Output the (X, Y) coordinate of the center of the cell containing the given text.  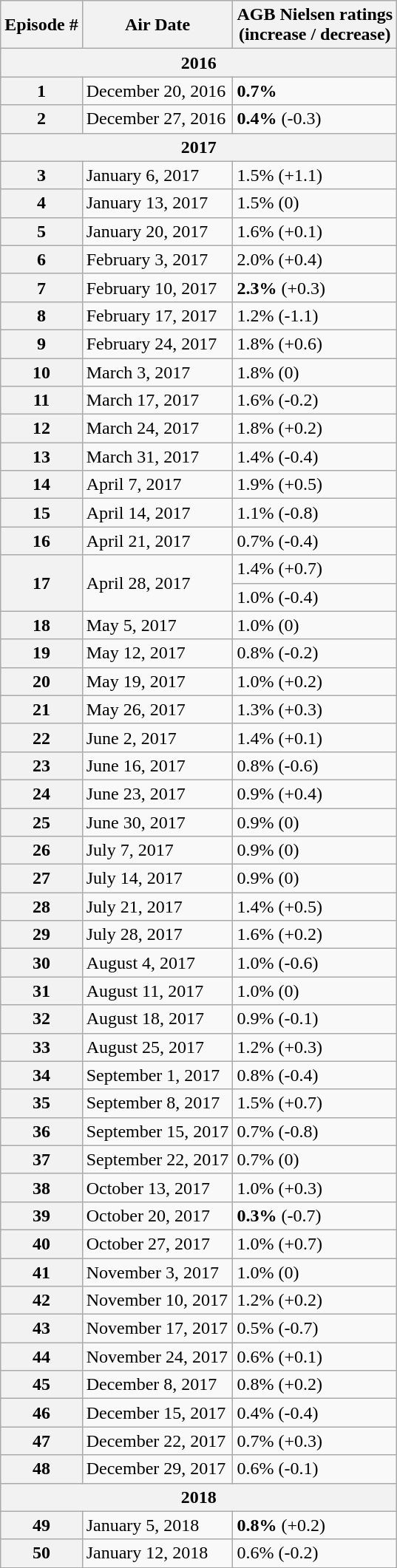
February 24, 2017 (157, 344)
September 1, 2017 (157, 1075)
0.7% (+0.3) (315, 1441)
1.5% (0) (315, 203)
25 (41, 822)
0.6% (-0.1) (315, 1469)
May 26, 2017 (157, 709)
26 (41, 851)
March 17, 2017 (157, 400)
March 3, 2017 (157, 372)
0.5% (-0.7) (315, 1329)
0.9% (+0.4) (315, 794)
0.6% (+0.1) (315, 1357)
17 (41, 583)
1 (41, 91)
1.9% (+0.5) (315, 485)
1.4% (+0.5) (315, 907)
34 (41, 1075)
47 (41, 1441)
0.9% (-0.1) (315, 1019)
2 (41, 119)
15 (41, 513)
1.6% (+0.1) (315, 231)
7 (41, 287)
0.8% (-0.6) (315, 766)
39 (41, 1216)
2.3% (+0.3) (315, 287)
1.1% (-0.8) (315, 513)
23 (41, 766)
16 (41, 541)
November 17, 2017 (157, 1329)
July 14, 2017 (157, 879)
December 22, 2017 (157, 1441)
1.6% (+0.2) (315, 935)
January 13, 2017 (157, 203)
5 (41, 231)
41 (41, 1272)
14 (41, 485)
1.8% (+0.2) (315, 429)
June 30, 2017 (157, 822)
March 24, 2017 (157, 429)
July 28, 2017 (157, 935)
27 (41, 879)
10 (41, 372)
0.8% (-0.4) (315, 1075)
4 (41, 203)
33 (41, 1047)
28 (41, 907)
May 5, 2017 (157, 625)
1.2% (-1.1) (315, 316)
42 (41, 1301)
45 (41, 1385)
1.4% (+0.7) (315, 569)
1.0% (+0.7) (315, 1244)
13 (41, 457)
January 12, 2018 (157, 1553)
1.2% (+0.3) (315, 1047)
June 23, 2017 (157, 794)
January 20, 2017 (157, 231)
30 (41, 963)
1.8% (+0.6) (315, 344)
July 7, 2017 (157, 851)
September 15, 2017 (157, 1131)
18 (41, 625)
0.4% (-0.3) (315, 119)
January 5, 2018 (157, 1525)
October 13, 2017 (157, 1187)
1.0% (-0.6) (315, 963)
1.4% (+0.1) (315, 737)
1.5% (+0.7) (315, 1103)
36 (41, 1131)
February 10, 2017 (157, 287)
43 (41, 1329)
April 28, 2017 (157, 583)
35 (41, 1103)
May 12, 2017 (157, 653)
October 20, 2017 (157, 1216)
24 (41, 794)
11 (41, 400)
Episode # (41, 25)
0.7% (315, 91)
August 18, 2017 (157, 1019)
38 (41, 1187)
1.2% (+0.2) (315, 1301)
1.0% (+0.2) (315, 681)
0.7% (-0.4) (315, 541)
1.8% (0) (315, 372)
6 (41, 259)
48 (41, 1469)
July 21, 2017 (157, 907)
October 27, 2017 (157, 1244)
AGB Nielsen ratings(increase / decrease) (315, 25)
37 (41, 1159)
0.6% (-0.2) (315, 1553)
August 4, 2017 (157, 963)
29 (41, 935)
November 3, 2017 (157, 1272)
1.4% (-0.4) (315, 457)
March 31, 2017 (157, 457)
40 (41, 1244)
November 10, 2017 (157, 1301)
April 7, 2017 (157, 485)
12 (41, 429)
44 (41, 1357)
February 3, 2017 (157, 259)
0.7% (0) (315, 1159)
1.0% (+0.3) (315, 1187)
0.4% (-0.4) (315, 1413)
49 (41, 1525)
0.7% (-0.8) (315, 1131)
19 (41, 653)
January 6, 2017 (157, 175)
Air Date (157, 25)
0.8% (-0.2) (315, 653)
50 (41, 1553)
April 14, 2017 (157, 513)
1.3% (+0.3) (315, 709)
June 2, 2017 (157, 737)
August 11, 2017 (157, 991)
May 19, 2017 (157, 681)
2016 (199, 63)
1.0% (-0.4) (315, 597)
21 (41, 709)
December 27, 2016 (157, 119)
June 16, 2017 (157, 766)
0.3% (-0.7) (315, 1216)
December 29, 2017 (157, 1469)
November 24, 2017 (157, 1357)
2018 (199, 1497)
2017 (199, 147)
3 (41, 175)
April 21, 2017 (157, 541)
1.5% (+1.1) (315, 175)
February 17, 2017 (157, 316)
32 (41, 1019)
46 (41, 1413)
8 (41, 316)
31 (41, 991)
22 (41, 737)
20 (41, 681)
1.6% (-0.2) (315, 400)
December 8, 2017 (157, 1385)
2.0% (+0.4) (315, 259)
August 25, 2017 (157, 1047)
9 (41, 344)
December 20, 2016 (157, 91)
September 8, 2017 (157, 1103)
September 22, 2017 (157, 1159)
December 15, 2017 (157, 1413)
